From the cell containing the given text, extract its center point as [x, y] coordinate. 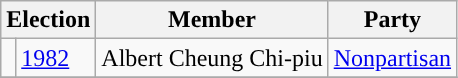
Party [392, 20]
Member [212, 20]
1982 [56, 58]
Albert Cheung Chi-piu [212, 58]
Nonpartisan [392, 58]
Election [48, 20]
